Extract the (X, Y) coordinate from the center of the cell holding the provided text.  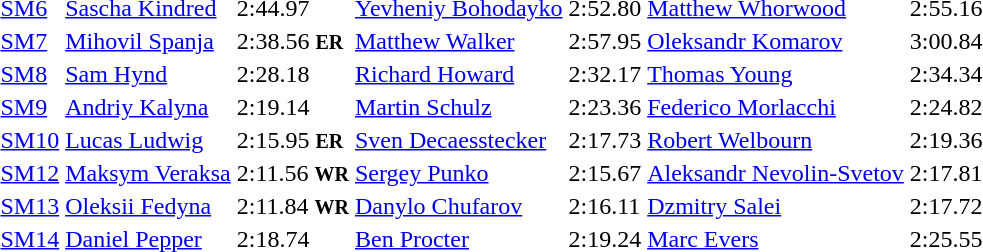
2:19.14 (292, 107)
2:15.67 (605, 173)
2:38.56 ER (292, 41)
Matthew Walker (458, 41)
2:16.11 (605, 206)
Richard Howard (458, 74)
Mihovil Spanja (148, 41)
2:57.95 (605, 41)
Maksym Veraksa (148, 173)
2:17.73 (605, 140)
2:15.95 ER (292, 140)
Aleksandr Nevolin-Svetov (776, 173)
Martin Schulz (458, 107)
2:11.56 WR (292, 173)
Robert Welbourn (776, 140)
Sven Decaesstecker (458, 140)
2:28.18 (292, 74)
Thomas Young (776, 74)
Oleksii Fedyna (148, 206)
Sam Hynd (148, 74)
Federico Morlacchi (776, 107)
2:11.84 WR (292, 206)
2:23.36 (605, 107)
Dzmitry Salei (776, 206)
Andriy Kalyna (148, 107)
Danylo Chufarov (458, 206)
Oleksandr Komarov (776, 41)
2:32.17 (605, 74)
Lucas Ludwig (148, 140)
Sergey Punko (458, 173)
